Extract the [x, y] coordinate from the center of the cell holding the provided text.  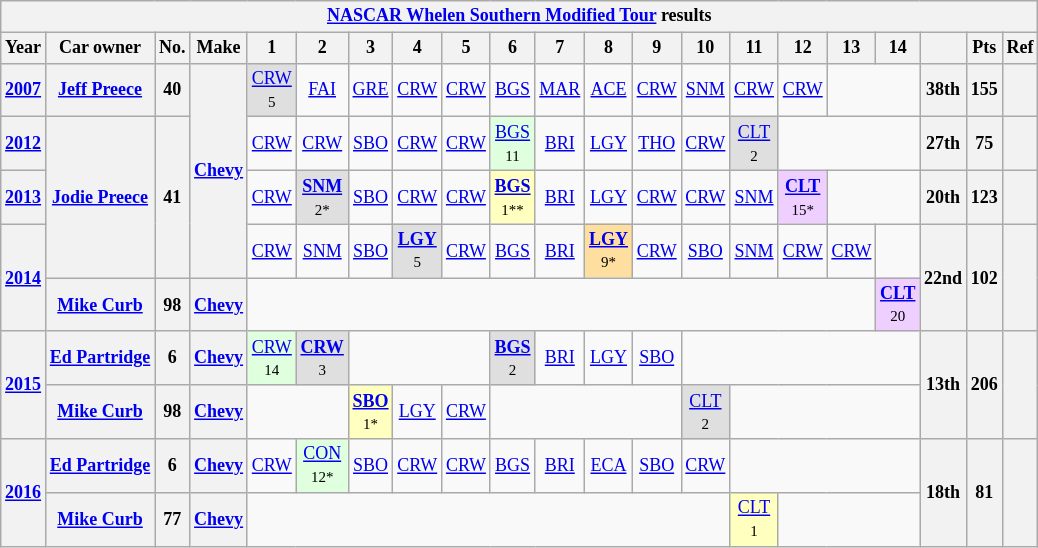
CON12* [322, 466]
2016 [24, 492]
ACE [609, 90]
7 [560, 48]
75 [984, 144]
8 [609, 48]
THO [656, 144]
ECA [609, 466]
13 [852, 48]
MAR [560, 90]
20th [944, 197]
CRW3 [322, 358]
77 [172, 519]
41 [172, 198]
Jeff Preece [100, 90]
5 [466, 48]
81 [984, 492]
CLT20 [898, 305]
Car owner [100, 48]
CLT1 [754, 519]
CLT15* [802, 197]
1 [272, 48]
BGS11 [512, 144]
22nd [944, 278]
102 [984, 278]
10 [706, 48]
206 [984, 384]
LGY5 [418, 251]
Make [219, 48]
SBO1* [370, 412]
40 [172, 90]
BGS1** [512, 197]
Jodie Preece [100, 198]
11 [754, 48]
BGS2 [512, 358]
LGY9* [609, 251]
123 [984, 197]
CRW5 [272, 90]
18th [944, 492]
No. [172, 48]
SNM2* [322, 197]
2015 [24, 384]
38th [944, 90]
14 [898, 48]
13th [944, 384]
2012 [24, 144]
Year [24, 48]
3 [370, 48]
Ref [1020, 48]
4 [418, 48]
2007 [24, 90]
NASCAR Whelen Southern Modified Tour results [520, 16]
FAI [322, 90]
GRE [370, 90]
2014 [24, 278]
2 [322, 48]
27th [944, 144]
CRW14 [272, 358]
12 [802, 48]
155 [984, 90]
9 [656, 48]
Pts [984, 48]
2013 [24, 197]
